Provide the [X, Y] coordinate of the cell's center where the given text is located.  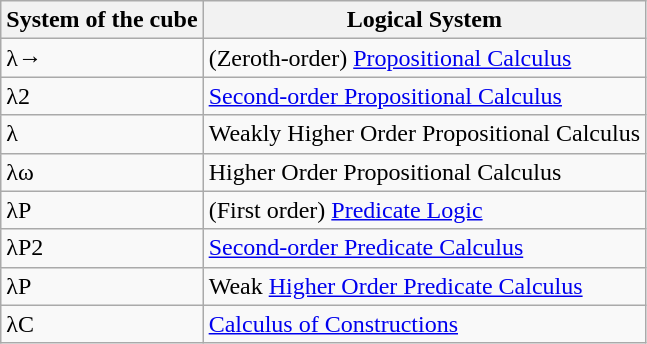
Higher Order Propositional Calculus [424, 172]
λ→ [102, 58]
λω [102, 172]
Second-order Propositional Calculus [424, 96]
λ [102, 134]
Calculus of Constructions [424, 324]
System of the cube [102, 20]
Weak Higher Order Predicate Calculus [424, 286]
λC [102, 324]
Logical System [424, 20]
(First order) Predicate Logic [424, 210]
λ2 [102, 96]
(Zeroth-order) Propositional Calculus [424, 58]
λP2 [102, 248]
Weakly Higher Order Propositional Calculus [424, 134]
Second-order Predicate Calculus [424, 248]
